Determine the (X, Y) coordinate at the center of the cell enclosing the given text.  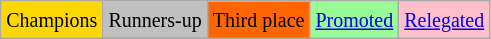
Relegated (444, 20)
Runners-up (155, 20)
Champions (52, 20)
Third place (258, 20)
Promoted (354, 20)
